Return the (X, Y) coordinate for the center point of the cell that contains the specified text.  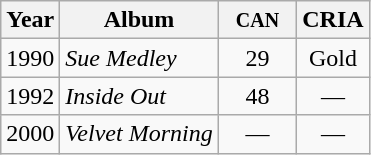
CRIA (333, 20)
Year (30, 20)
Inside Out (139, 96)
48 (258, 96)
CAN (258, 20)
1990 (30, 58)
Gold (333, 58)
Sue Medley (139, 58)
29 (258, 58)
Album (139, 20)
2000 (30, 134)
Velvet Morning (139, 134)
1992 (30, 96)
